Scan for the cell matching the given text and deliver its [X, Y] coordinate at center. 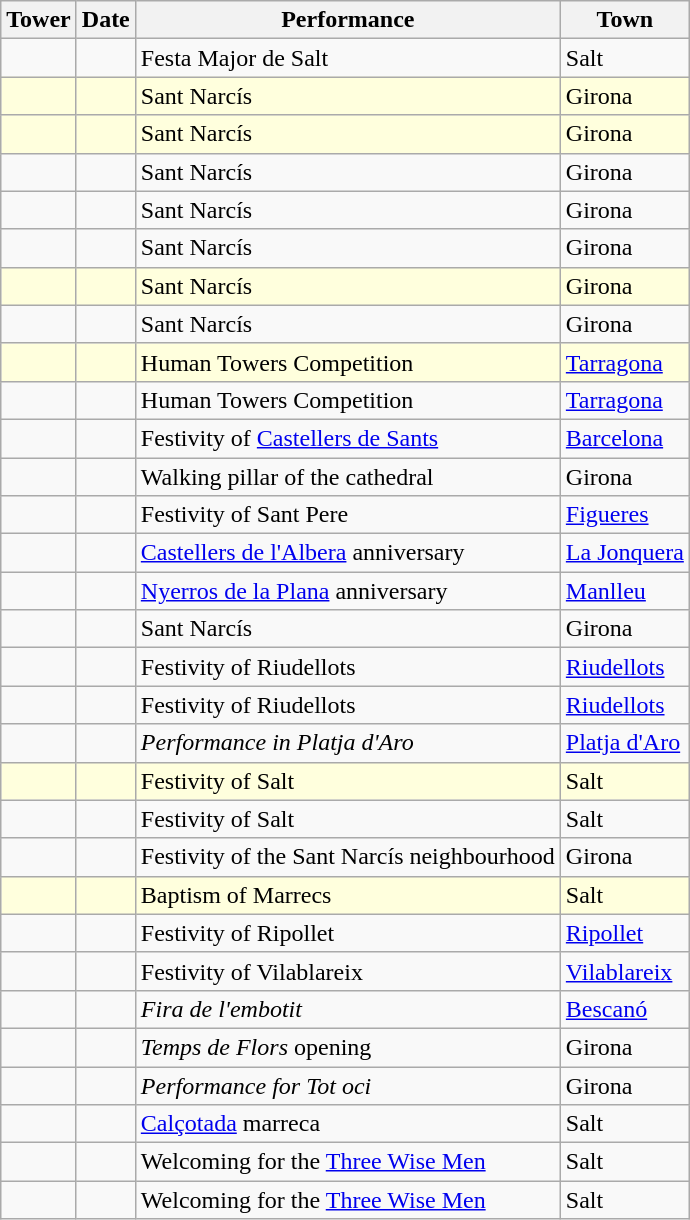
Performance [348, 20]
Tower [39, 20]
Fira de l'embotit [348, 1009]
Platja d'Aro [624, 743]
Ripollet [624, 933]
La Jonquera [624, 553]
Temps de Flors opening [348, 1047]
Festivity of Castellers de Sants [348, 438]
Date [106, 20]
Barcelona [624, 438]
Nyerros de la Plana anniversary [348, 591]
Performance in Platja d'Aro [348, 743]
Castellers de l'Albera anniversary [348, 553]
Festivity of Ripollet [348, 933]
Baptism of Marrecs [348, 895]
Bescanó [624, 1009]
Walking pillar of the cathedral [348, 477]
Festa Major de Salt [348, 58]
Festivity of Sant Pere [348, 515]
Performance for Tot oci [348, 1085]
Town [624, 20]
Calçotada marreca [348, 1124]
Festivity of Vilablareix [348, 971]
Vilablareix [624, 971]
Festivity of the Sant Narcís neighbourhood [348, 857]
Figueres [624, 515]
Manlleu [624, 591]
